Identify which cell holds the provided text, then report its (x, y) central coordinate. 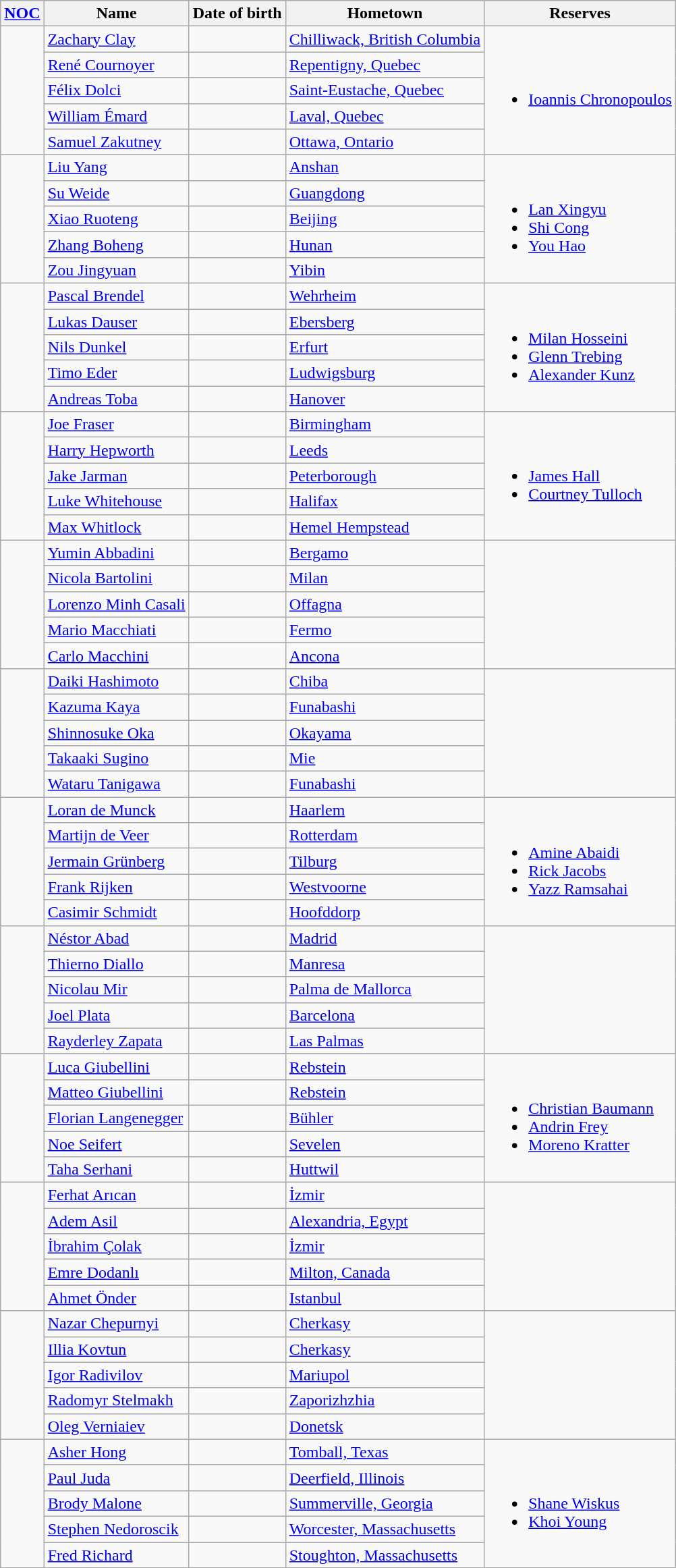
Asher Hong (116, 1452)
Félix Dolci (116, 90)
Date of birth (237, 13)
Lorenzo Minh Casali (116, 604)
Chiba (385, 681)
Deerfield, Illinois (385, 1478)
Alexandria, Egypt (385, 1221)
İbrahim Çolak (116, 1247)
Luca Giubellini (116, 1066)
Brody Malone (116, 1503)
Ebersberg (385, 322)
Ancona (385, 655)
Stoughton, Massachusetts (385, 1555)
Sevelen (385, 1144)
Milton, Canada (385, 1272)
Milan HosseiniGlenn TrebingAlexander Kunz (580, 347)
Shinnosuke Oka (116, 732)
Florian Langenegger (116, 1118)
Donetsk (385, 1426)
Kazuma Kaya (116, 707)
Bühler (385, 1118)
Nils Dunkel (116, 348)
James HallCourtney Tulloch (580, 476)
Wehrheim (385, 296)
William Émard (116, 116)
Reserves (580, 13)
Peterborough (385, 476)
Xiao Ruoteng (116, 219)
Istanbul (385, 1298)
Liu Yang (116, 167)
Loran de Munck (116, 810)
Saint-Eustache, Quebec (385, 90)
Hunan (385, 244)
Ferhat Arıcan (116, 1195)
Name (116, 13)
Mariupol (385, 1375)
Milan (385, 578)
Mie (385, 759)
Fred Richard (116, 1555)
Stephen Nedoroscik (116, 1529)
Nicola Bartolini (116, 578)
Ioannis Chronopoulos (580, 90)
Laval, Quebec (385, 116)
Palma de Mallorca (385, 990)
Zhang Boheng (116, 244)
Luke Whitehouse (116, 502)
Thierno Diallo (116, 964)
Yumin Abbadini (116, 553)
Su Weide (116, 193)
Casimir Schmidt (116, 913)
Offagna (385, 604)
Rotterdam (385, 836)
Illia Kovtun (116, 1349)
Daiki Hashimoto (116, 681)
NOC (22, 13)
Harry Hepworth (116, 450)
Ludwigsburg (385, 373)
Nazar Chepurnyi (116, 1324)
Madrid (385, 938)
Igor Radivilov (116, 1375)
Chilliwack, British Columbia (385, 39)
Summerville, Georgia (385, 1503)
Tomball, Texas (385, 1452)
Ottawa, Ontario (385, 142)
Tilburg (385, 861)
Zou Jingyuan (116, 270)
Hoofddorp (385, 913)
Las Palmas (385, 1041)
Birmingham (385, 425)
Worcester, Massachusetts (385, 1529)
Emre Dodanlı (116, 1272)
Repentigny, Quebec (385, 65)
Ahmet Önder (116, 1298)
Samuel Zakutney (116, 142)
Takaaki Sugino (116, 759)
Guangdong (385, 193)
Yibin (385, 270)
Lukas Dauser (116, 322)
Noe Seifert (116, 1144)
Joel Plata (116, 1015)
Beijing (385, 219)
Matteo Giubellini (116, 1092)
Taha Serhani (116, 1170)
Timo Eder (116, 373)
Nicolau Mir (116, 990)
Jake Jarman (116, 476)
Zaporizhzhia (385, 1401)
Radomyr Stelmakh (116, 1401)
Max Whitlock (116, 527)
Okayama (385, 732)
Jermain Grünberg (116, 861)
Pascal Brendel (116, 296)
Barcelona (385, 1015)
Halifax (385, 502)
Haarlem (385, 810)
Néstor Abad (116, 938)
Hemel Hempstead (385, 527)
Hometown (385, 13)
Joe Fraser (116, 425)
Christian BaumannAndrin FreyMoreno Kratter (580, 1118)
Amine AbaidiRick JacobsYazz Ramsahai (580, 861)
Bergamo (385, 553)
Martijn de Veer (116, 836)
Wataru Tanigawa (116, 784)
Carlo Macchini (116, 655)
Hanover (385, 399)
Fermo (385, 630)
Westvoorne (385, 887)
Anshan (385, 167)
Frank Rijken (116, 887)
Lan XingyuShi CongYou Hao (580, 219)
Shane WiskusKhoi Young (580, 1503)
Adem Asil (116, 1221)
Zachary Clay (116, 39)
Rayderley Zapata (116, 1041)
Oleg Verniaiev (116, 1426)
Leeds (385, 450)
René Cournoyer (116, 65)
Erfurt (385, 348)
Mario Macchiati (116, 630)
Huttwil (385, 1170)
Manresa (385, 964)
Andreas Toba (116, 399)
Paul Juda (116, 1478)
